Extract the [X, Y] coordinate from the center of the cell holding the provided text.  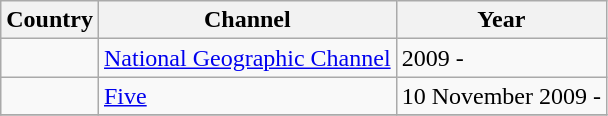
2009 - [501, 58]
National Geographic Channel [247, 58]
Channel [247, 20]
Year [501, 20]
10 November 2009 - [501, 96]
Five [247, 96]
Country [50, 20]
